Provide the [X, Y] coordinate of the cell's center where the given text is located.  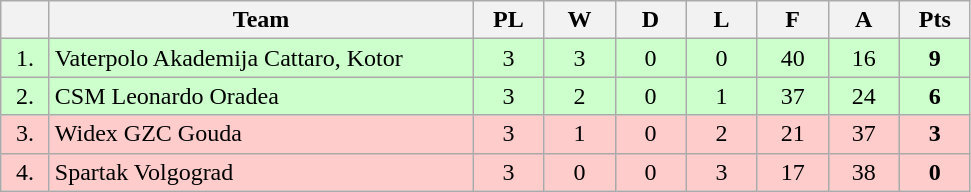
3. [26, 134]
21 [792, 134]
1. [26, 58]
D [650, 20]
Widex GZC Gouda [261, 134]
Spartak Volgograd [261, 172]
6 [934, 96]
W [580, 20]
L [722, 20]
F [792, 20]
24 [864, 96]
Vaterpolo Akademija Cattaro, Kotor [261, 58]
38 [864, 172]
2. [26, 96]
17 [792, 172]
40 [792, 58]
A [864, 20]
PL [508, 20]
CSM Leonardo Oradea [261, 96]
Team [261, 20]
16 [864, 58]
9 [934, 58]
4. [26, 172]
Pts [934, 20]
